Locate the cell with the specified text and output its [x, y] center coordinate. 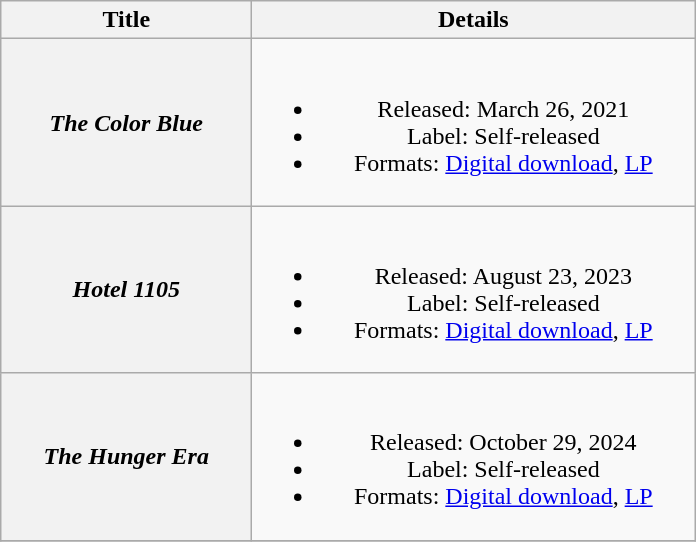
Details [474, 20]
Released: October 29, 2024Label: Self-releasedFormats: Digital download, LP [474, 456]
Hotel 1105 [126, 290]
The Color Blue [126, 122]
Title [126, 20]
Released: March 26, 2021Label: Self-releasedFormats: Digital download, LP [474, 122]
Released: August 23, 2023Label: Self-releasedFormats: Digital download, LP [474, 290]
The Hunger Era [126, 456]
